Detect which cell encompasses the target text, then output its (x, y) center coordinate. 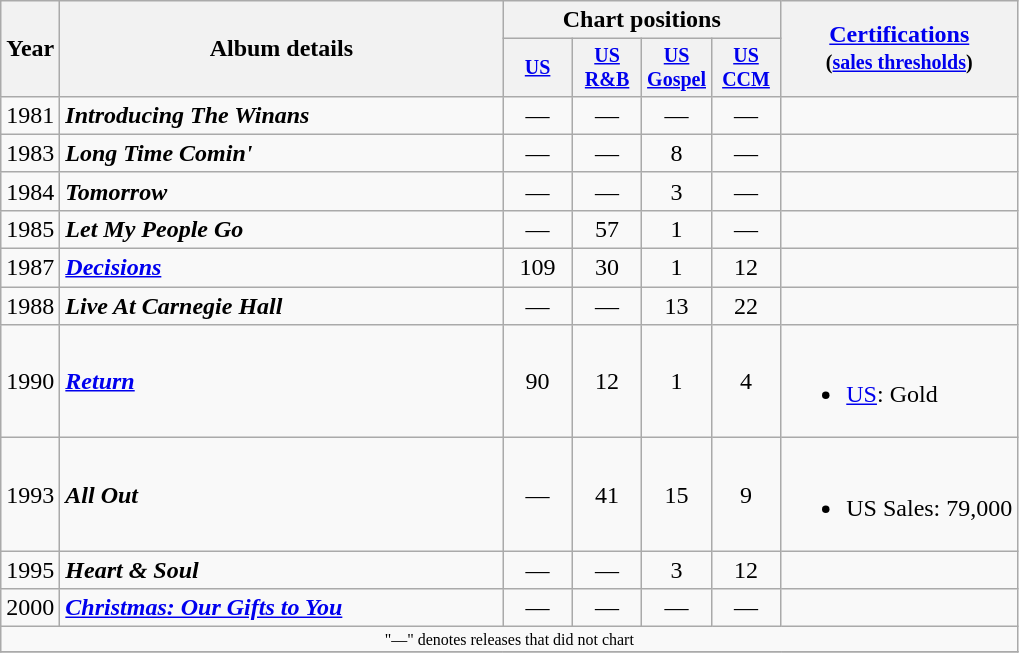
"—" denotes releases that did not chart (510, 639)
30 (606, 268)
US (538, 68)
Tomorrow (282, 191)
Album details (282, 49)
1983 (30, 153)
15 (676, 494)
22 (746, 306)
2000 (30, 608)
Certifications(sales thresholds) (900, 49)
USR&B (606, 68)
109 (538, 268)
Chart positions (642, 20)
Year (30, 49)
Decisions (282, 268)
Introducing The Winans (282, 115)
4 (746, 382)
13 (676, 306)
1981 (30, 115)
1990 (30, 382)
57 (606, 229)
Heart & Soul (282, 570)
1993 (30, 494)
US Sales: 79,000 (900, 494)
1987 (30, 268)
1995 (30, 570)
USCCM (746, 68)
All Out (282, 494)
Live At Carnegie Hall (282, 306)
1984 (30, 191)
Return (282, 382)
1985 (30, 229)
Christmas: Our Gifts to You (282, 608)
8 (676, 153)
Let My People Go (282, 229)
1988 (30, 306)
Long Time Comin' (282, 153)
41 (606, 494)
9 (746, 494)
US: Gold (900, 382)
USGospel (676, 68)
90 (538, 382)
